Find where the given text appears and provide that cell's center as (X, Y) coordinate. 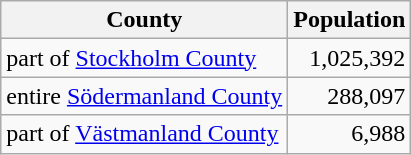
6,988 (350, 134)
entire Södermanland County (144, 96)
Population (350, 20)
part of Västmanland County (144, 134)
County (144, 20)
part of Stockholm County (144, 58)
288,097 (350, 96)
1,025,392 (350, 58)
